Determine the [X, Y] coordinate at the center of the cell enclosing the given text.  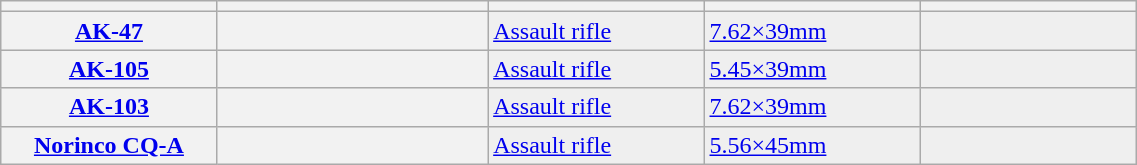
5.45×39mm [812, 69]
5.56×45mm [812, 145]
AK-103 [109, 107]
Norinco CQ-A [109, 145]
AK-47 [109, 31]
AK-105 [109, 69]
